Search for the cell housing the specified text and yield its [x, y] center coordinate. 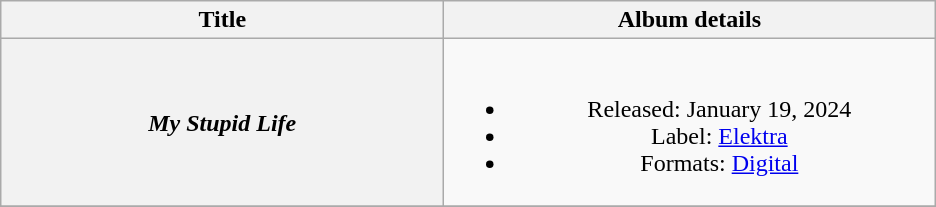
Title [222, 20]
Album details [690, 20]
My Stupid Life [222, 122]
Released: January 19, 2024Label: ElektraFormats: Digital [690, 122]
